Pinpoint the cell where the given text exists, returning its (X, Y) midpoint coordinate. 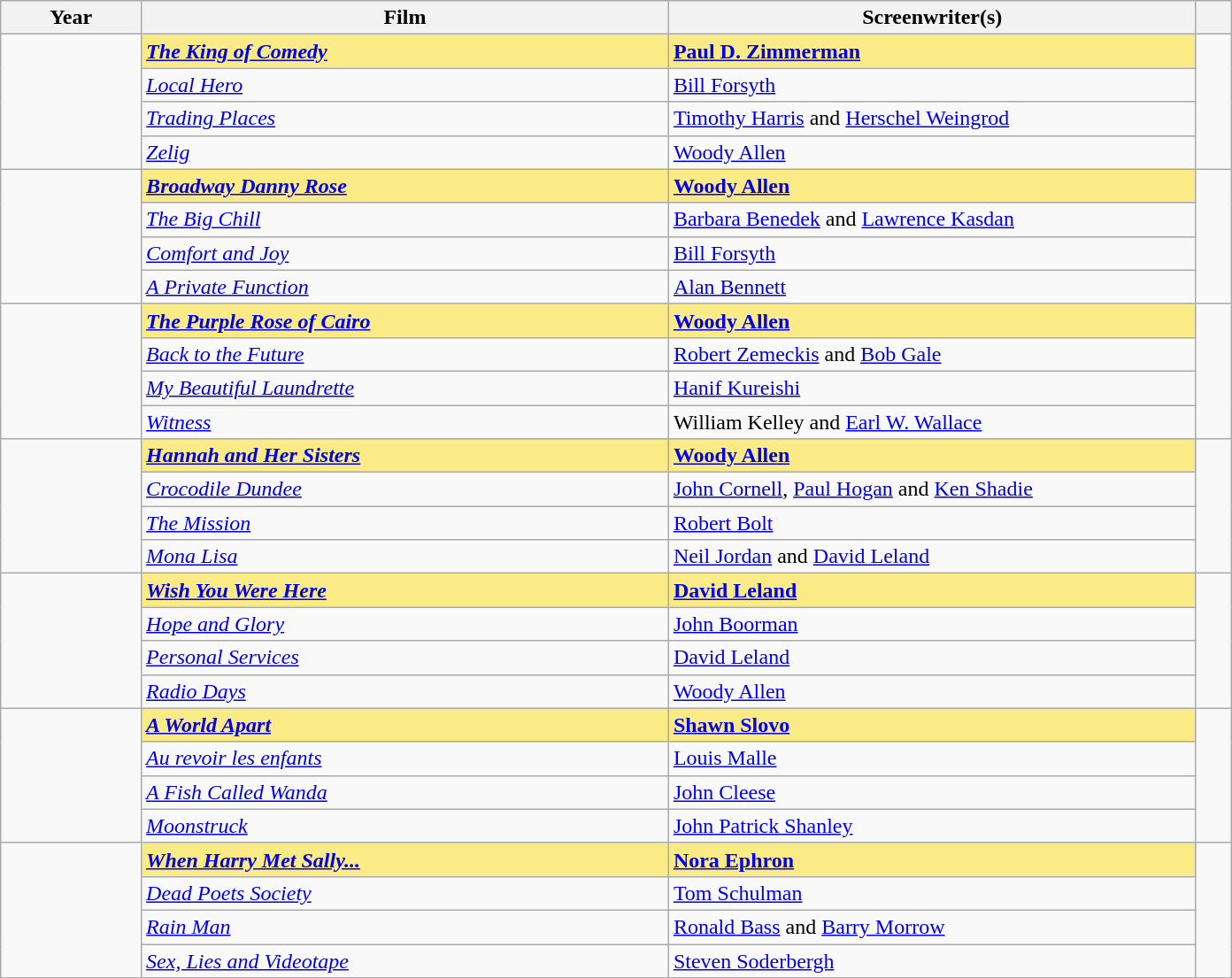
John Cornell, Paul Hogan and Ken Shadie (932, 489)
My Beautiful Laundrette (405, 388)
Au revoir les enfants (405, 759)
Robert Bolt (932, 523)
The Mission (405, 523)
Shawn Slovo (932, 725)
Steven Soderbergh (932, 960)
Crocodile Dundee (405, 489)
A World Apart (405, 725)
Screenwriter(s) (932, 18)
Barbara Benedek and Lawrence Kasdan (932, 219)
John Cleese (932, 792)
A Fish Called Wanda (405, 792)
The Big Chill (405, 219)
John Patrick Shanley (932, 826)
Broadway Danny Rose (405, 186)
Back to the Future (405, 354)
Tom Schulman (932, 893)
Mona Lisa (405, 557)
Nora Ephron (932, 859)
The King of Comedy (405, 51)
Personal Services (405, 658)
The Purple Rose of Cairo (405, 320)
A Private Function (405, 287)
Hope and Glory (405, 624)
Hannah and Her Sisters (405, 456)
Local Hero (405, 85)
Witness (405, 422)
When Harry Met Sally... (405, 859)
Paul D. Zimmerman (932, 51)
Alan Bennett (932, 287)
Zelig (405, 152)
Film (405, 18)
Rain Man (405, 927)
Neil Jordan and David Leland (932, 557)
Sex, Lies and Videotape (405, 960)
Year (71, 18)
Comfort and Joy (405, 253)
Wish You Were Here (405, 590)
Robert Zemeckis and Bob Gale (932, 354)
Louis Malle (932, 759)
Timothy Harris and Herschel Weingrod (932, 119)
John Boorman (932, 624)
Moonstruck (405, 826)
Ronald Bass and Barry Morrow (932, 927)
William Kelley and Earl W. Wallace (932, 422)
Dead Poets Society (405, 893)
Radio Days (405, 691)
Hanif Kureishi (932, 388)
Trading Places (405, 119)
